From the cell containing the given text, extract its center point as (x, y) coordinate. 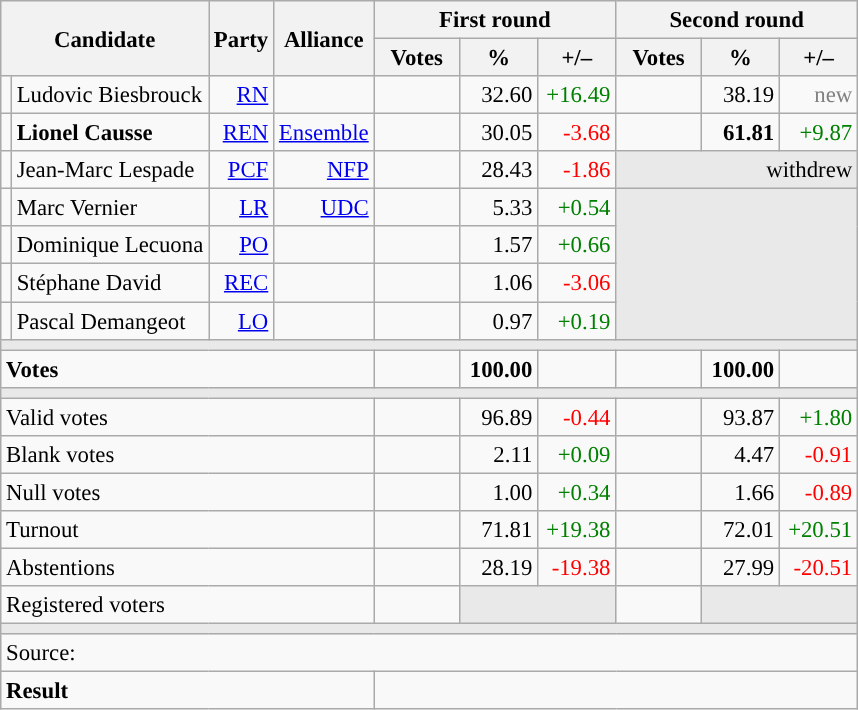
+0.34 (577, 492)
+16.49 (577, 95)
Result (188, 691)
Abstentions (188, 567)
+19.38 (577, 530)
Party (242, 38)
Dominique Lecuona (110, 245)
1.57 (499, 245)
+0.66 (577, 245)
72.01 (740, 530)
NFP (324, 170)
Jean-Marc Lespade (110, 170)
+9.87 (818, 133)
+0.19 (577, 321)
30.05 (499, 133)
Null votes (188, 492)
4.47 (740, 455)
61.81 (740, 133)
+0.54 (577, 208)
1.66 (740, 492)
Pascal Demangeot (110, 321)
-0.89 (818, 492)
-1.86 (577, 170)
-19.38 (577, 567)
96.89 (499, 417)
Ensemble (324, 133)
+1.80 (818, 417)
Stéphane David (110, 283)
Blank votes (188, 455)
Alliance (324, 38)
38.19 (740, 95)
Turnout (188, 530)
Ludovic Biesbrouck (110, 95)
0.97 (499, 321)
RN (242, 95)
93.87 (740, 417)
new (818, 95)
27.99 (740, 567)
First round (495, 20)
LR (242, 208)
1.00 (499, 492)
-0.44 (577, 417)
-3.06 (577, 283)
28.43 (499, 170)
PO (242, 245)
32.60 (499, 95)
-3.68 (577, 133)
REN (242, 133)
Valid votes (188, 417)
2.11 (499, 455)
PCF (242, 170)
withdrew (737, 170)
Second round (737, 20)
UDC (324, 208)
71.81 (499, 530)
Source: (430, 653)
5.33 (499, 208)
+20.51 (818, 530)
+0.09 (577, 455)
28.19 (499, 567)
-20.51 (818, 567)
REC (242, 283)
LO (242, 321)
Marc Vernier (110, 208)
Registered voters (188, 605)
-0.91 (818, 455)
1.06 (499, 283)
Lionel Causse (110, 133)
Candidate (105, 38)
